Output the (X, Y) coordinate of the center of the cell containing the given text.  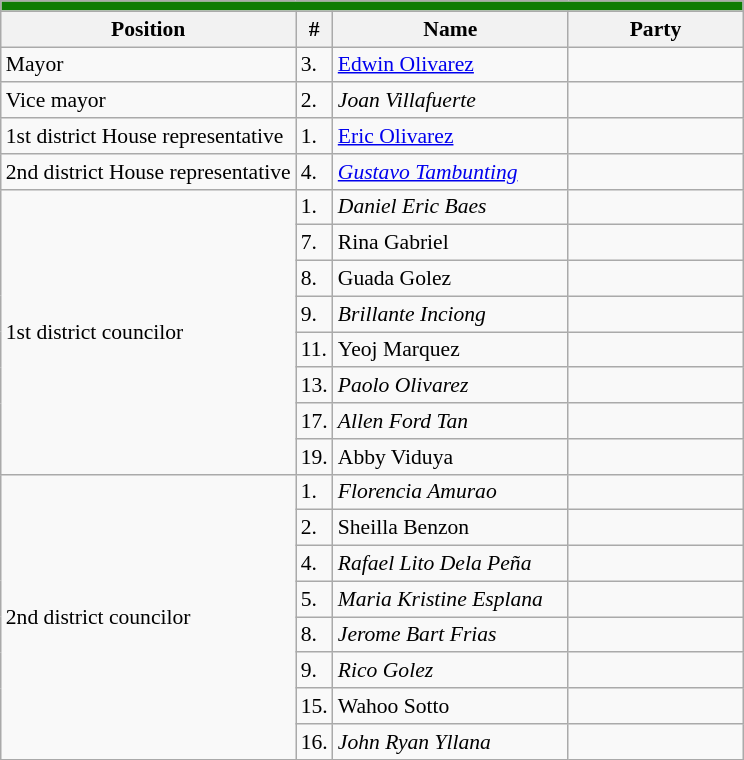
Daniel Eric Baes (450, 207)
Abby Viduya (450, 457)
5. (314, 599)
Vice mayor (148, 101)
1st district House representative (148, 136)
Yeoj Marquez (450, 350)
Maria Kristine Esplana (450, 599)
Jerome Bart Frias (450, 635)
17. (314, 421)
Guada Golez (450, 279)
Rico Golez (450, 671)
Gustavo Tambunting (450, 172)
16. (314, 742)
Position (148, 29)
Rina Gabriel (450, 243)
3. (314, 65)
# (314, 29)
Paolo Olivarez (450, 386)
Brillante Inciong (450, 314)
John Ryan Yllana (450, 742)
19. (314, 457)
Sheilla Benzon (450, 528)
2nd district House representative (148, 172)
Rafael Lito Dela Peña (450, 564)
Edwin Olivarez (450, 65)
Mayor (148, 65)
Wahoo Sotto (450, 706)
Florencia Amurao (450, 492)
2nd district councilor (148, 616)
15. (314, 706)
Joan Villafuerte (450, 101)
Allen Ford Tan (450, 421)
Name (450, 29)
Party (656, 29)
7. (314, 243)
11. (314, 350)
Eric Olivarez (450, 136)
1st district councilor (148, 332)
13. (314, 386)
